Detect which cell encompasses the target text, then output its (x, y) center coordinate. 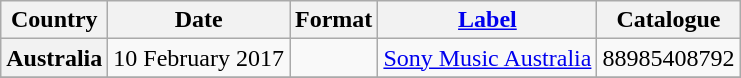
Catalogue (668, 20)
Country (54, 20)
Date (199, 20)
Australia (54, 58)
Format (334, 20)
88985408792 (668, 58)
Label (488, 20)
Sony Music Australia (488, 58)
10 February 2017 (199, 58)
